Identify which cell holds the provided text, then report its (X, Y) central coordinate. 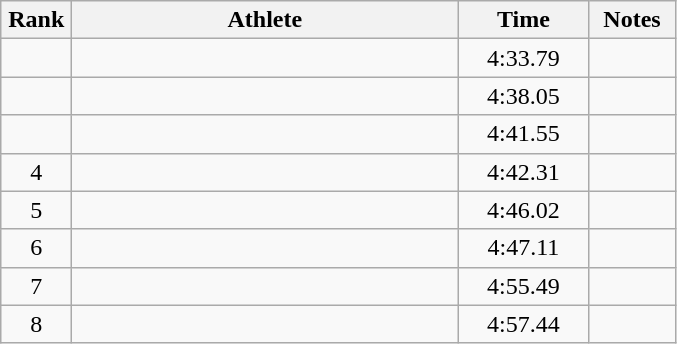
4:47.11 (524, 248)
Notes (632, 20)
7 (36, 286)
4:41.55 (524, 134)
4:57.44 (524, 324)
4:55.49 (524, 286)
Athlete (265, 20)
4:46.02 (524, 210)
5 (36, 210)
4 (36, 172)
Rank (36, 20)
8 (36, 324)
4:33.79 (524, 58)
4:38.05 (524, 96)
Time (524, 20)
6 (36, 248)
4:42.31 (524, 172)
